Search for the cell housing the specified text and yield its (X, Y) center coordinate. 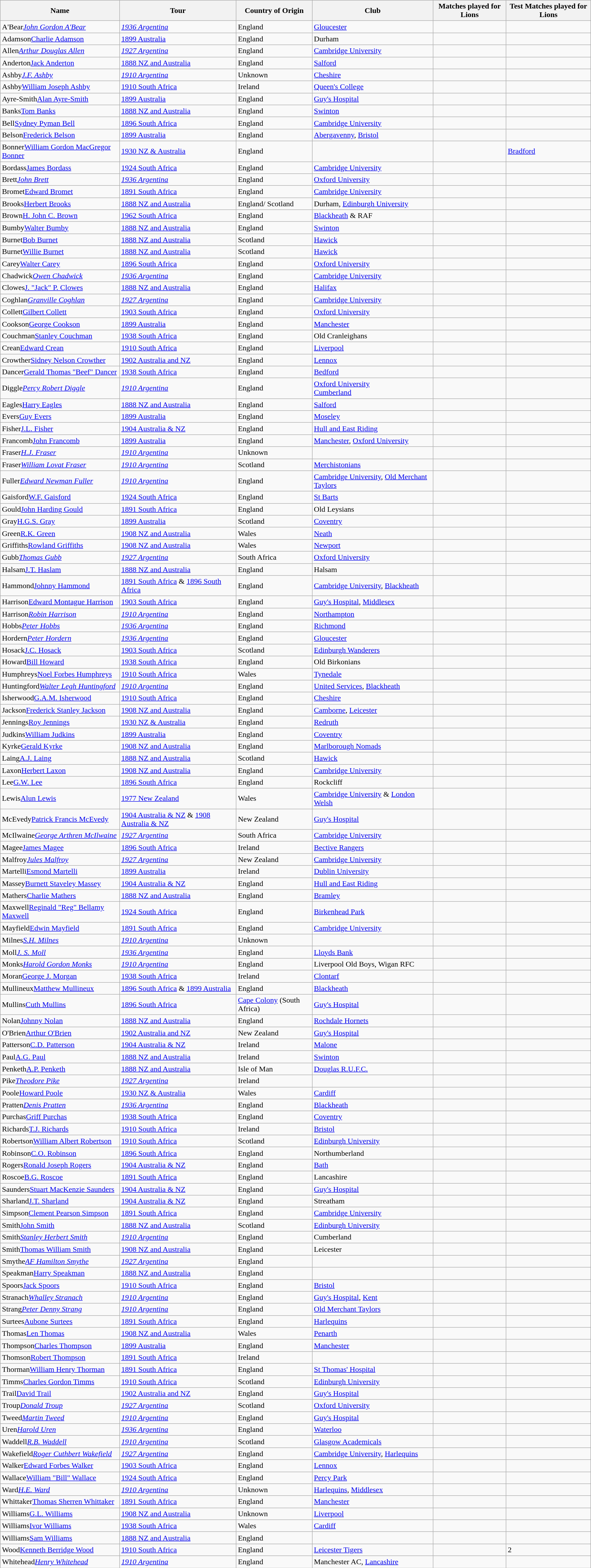
FraserWilliam Lovat Fraser (60, 465)
Birkenhead Park (373, 912)
CoghlanGranville Coghlan (60, 300)
Marlborough Nomads (373, 746)
Tynedale (373, 674)
1896 South Africa & 1899 Australia (178, 988)
O'BrienArthur O'Brien (60, 1033)
PooleHoward Poole (60, 1093)
Bath (373, 1165)
GubbThomas Gubb (60, 557)
AshbyWilliam Joseph Ashby (60, 87)
Cape Colony (South Africa) (274, 1004)
SmytheAF Hamilton Smythe (60, 1261)
HalsamJ.T. Haslam (60, 570)
Clontarf (373, 976)
FraserH.J. Fraser (60, 453)
GaisfordW.F. Gaisford (60, 497)
HarrisonEdward Montague Harrison (60, 602)
SmithStanley Herbert Smith (60, 1237)
PenkethA.P. Penketh (60, 1069)
Streatham (373, 1201)
Name (60, 11)
WhittakerThomas Sherren Whittaker (60, 1502)
Bramley (373, 896)
HobbsPeter Hobbs (60, 626)
WardH.E. Ward (60, 1490)
StrangPeter Denny Strang (60, 1309)
SharlandJ.T. Sharland (60, 1201)
JenningsRoy Jennings (60, 722)
PikeTheodore Pike (60, 1081)
Cambridge University, Harlequins (373, 1454)
Lloyds Bank (373, 952)
TweedMartin Tweed (60, 1418)
CrowtherSidney Nelson Crowther (60, 360)
BrometEdward Bromet (60, 192)
SaundersStuart MacKenzie Saunders (60, 1189)
Merchistonians (373, 465)
MayfieldEdwin Mayfield (60, 928)
WalkerEdward Forbes Walker (60, 1466)
Manchester, Oxford University (373, 441)
LaingA.J. Laing (60, 758)
Halsam (373, 570)
ChadwickOwen Chadwick (60, 276)
BellSydney Pyman Bell (60, 123)
AllenArthur Douglas Allen (60, 51)
Leicester Tigers (373, 1550)
BanksTom Banks (60, 111)
Blackheath & RAF (373, 216)
UrenHarold Uren (60, 1430)
StranachWhalley Stranach (60, 1297)
WoodKenneth Berridge Wood (60, 1550)
BordassJames Bordass (60, 168)
HumphreysNoel Forbes Humphreys (60, 674)
1977 New Zealand (178, 799)
DigglePercy Robert Diggle (60, 389)
Richmond (373, 626)
England/ Scotland (274, 204)
Queen's College (373, 87)
MonksHarold Gordon Monks (60, 964)
RichardsT.J. Richards (60, 1129)
MollJ. S. Moll (60, 952)
GouldJohn Harding Gould (60, 509)
Manchester AC, Lancashire (373, 1562)
Newport (373, 545)
EversGuy Evers (60, 417)
Neath (373, 533)
Leicester (373, 1249)
WilliamsG.L. Williams (60, 1514)
KyrkeGerald Kyrke (60, 746)
Old Birkonians (373, 662)
United Services, Blackheath (373, 686)
NolanJohnny Nolan (60, 1021)
Northampton (373, 614)
RobertsonWilliam Albert Robertson (60, 1141)
RoscoeB.G. Roscoe (60, 1177)
Durham, Edinburgh University (373, 204)
RogersRonald Joseph Rogers (60, 1165)
Halifax (373, 288)
Waterloo (373, 1430)
Rochdale Hornets (373, 1021)
HammondJohnny Hammond (60, 586)
CooksonGeorge Cookson (60, 324)
ThomasLen Thomas (60, 1333)
TrailDavid Trail (60, 1394)
McEvedyPatrick Francis McEvedy (60, 819)
AndertonJack Anderton (60, 63)
Edinburgh Wanderers (373, 650)
SimpsonClement Pearson Simpson (60, 1213)
Liverpool Old Boys, Wigan RFC (373, 964)
CollettGilbert Collett (60, 312)
Tour (178, 11)
BelsonFrederick Belson (60, 135)
MoranGeorge J. Morgan (60, 976)
1891 South Africa & 1896 South Africa (178, 586)
PattersonC.D. Patterson (60, 1045)
BrownH. John C. Brown (60, 216)
WilliamsSam Williams (60, 1538)
St Thomas' Hospital (373, 1369)
Test Matches played for Lions (548, 11)
JacksonFrederick Stanley Jackson (60, 710)
Country of Origin (274, 11)
IsherwoodG.A.M. Isherwood (60, 698)
Guy's Hospital, Kent (373, 1297)
WallaceWilliam "Bill" Wallace (60, 1478)
AdamsonCharlie Adamson (60, 39)
HarrisonRobin Harrison (60, 614)
Harlequins, Middlesex (373, 1490)
FullerEdward Newman Fuller (60, 481)
BrettJohn Brett (60, 180)
MullinsCuth Mullins (60, 1004)
BumbyWalter Bumby (60, 228)
Redruth (373, 722)
Abergavenny, Bristol (373, 135)
Camborne, Leicester (373, 710)
Guy's Hospital, Middlesex (373, 602)
RobinsonC.O. Robinson (60, 1153)
Cumberland (373, 1237)
ThormanWilliam Henry Thorman (60, 1369)
PaulA.G. Paul (60, 1057)
BurnetWillie Burnet (60, 252)
DancerGerald Thomas "Beef" Dancer (60, 372)
HowardBill Howard (60, 662)
HuntingfordWalter Legh Huntingford (60, 686)
Club (373, 11)
FisherJ.L. Fisher (60, 429)
WaddellR.B. Waddell (60, 1442)
PrattenDenis Pratten (60, 1105)
Lancashire (373, 1177)
McIlwaineGeorge Arthren McIlwaine (60, 835)
Cambridge University, Blackheath (373, 586)
Old Merchant Taylors (373, 1309)
CreanEdward Crean (60, 348)
1962 South Africa (178, 216)
GreenR.K. Green (60, 533)
Old Leysians (373, 509)
A'BearJohn Gordon A'Bear (60, 27)
JudkinsWilliam Judkins (60, 734)
Oxford UniversityCumberland (373, 389)
FrancombJohn Francomb (60, 441)
1904 Australia & NZ & 1908 Australia & NZ (178, 819)
Cambridge University, Old Merchant Taylors (373, 481)
WilliamsIvor Williams (60, 1526)
Old Cranleighans (373, 336)
SpoorsJack Spoors (60, 1285)
LaxonHerbert Laxon (60, 770)
LewisAlun Lewis (60, 799)
Bedford (373, 372)
MalfroyJules Malfroy (60, 859)
SmithJohn Smith (60, 1225)
GriffithsRowland Griffiths (60, 545)
2 (548, 1550)
BurnetBob Burnet (60, 240)
SpeakmanHarry Speakman (60, 1273)
Dublin University (373, 871)
Moseley (373, 417)
EaglesHarry Eagles (60, 405)
LeeG.W. Lee (60, 782)
MasseyBurnett Staveley Massey (60, 884)
TimmsCharles Gordon Timms (60, 1381)
Harlequins (373, 1321)
Penarth (373, 1333)
TroupDonald Troup (60, 1406)
CareyWalter Carey (60, 264)
PurchasGriff Purchas (60, 1117)
St Barts (373, 497)
WakefieldRoger Cuthbert Wakefield (60, 1454)
Northumberland (373, 1153)
MaxwellReginald "Reg" Bellamy Maxwell (60, 912)
HosackJ.C. Hosack (60, 650)
AshbyJ.F. Ashby (60, 75)
Malone (373, 1045)
Rockcliff (373, 782)
BonnerWilliam Gordon MacGregor Bonner (60, 151)
Matches played for Lions (470, 11)
Isle of Man (274, 1069)
Bradford (548, 151)
Durham (373, 39)
MartelliEsmond Martelli (60, 871)
Ayre-SmithAlan Ayre-Smith (60, 99)
MilnesS.H. Milnes (60, 940)
WhiteheadHenry Whitehead (60, 1562)
ClowesJ. "Jack" P. Clowes (60, 288)
MathersCharlie Mathers (60, 896)
SurteesAubone Surtees (60, 1321)
Cambridge University & London Welsh (373, 799)
SmithThomas William Smith (60, 1249)
HordernPeter Hordern (60, 638)
ThompsonCharles Thompson (60, 1345)
BrooksHerbert Brooks (60, 204)
MullineuxMatthew Mullineux (60, 988)
GrayH.G.S. Gray (60, 521)
CouchmanStanley Couchman (60, 336)
Bective Rangers (373, 847)
Glasgow Academicals (373, 1442)
Douglas R.U.F.C. (373, 1069)
ThomsonRobert Thompson (60, 1357)
Percy Park (373, 1478)
MageeJames Magee (60, 847)
